Identify which cell holds the provided text, then report its [X, Y] central coordinate. 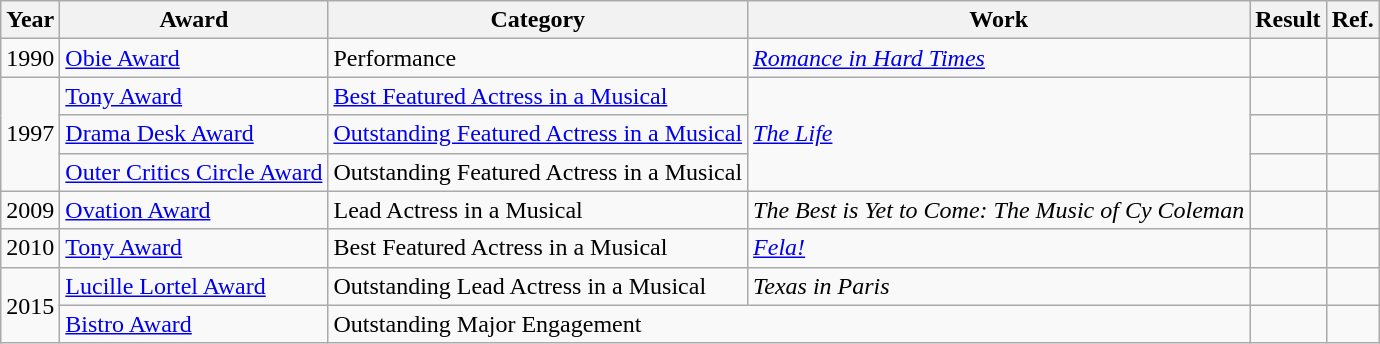
Award [194, 20]
1997 [30, 134]
2015 [30, 305]
Romance in Hard Times [999, 58]
Outer Critics Circle Award [194, 172]
Lucille Lortel Award [194, 286]
Year [30, 20]
1990 [30, 58]
Work [999, 20]
The Best is Yet to Come: The Music of Cy Coleman [999, 210]
Drama Desk Award [194, 134]
The Life [999, 134]
Result [1288, 20]
Ovation Award [194, 210]
Bistro Award [194, 324]
Obie Award [194, 58]
Ref. [1352, 20]
2009 [30, 210]
Texas in Paris [999, 286]
2010 [30, 248]
Category [538, 20]
Outstanding Major Engagement [789, 324]
Performance [538, 58]
Lead Actress in a Musical [538, 210]
Fela! [999, 248]
Outstanding Lead Actress in a Musical [538, 286]
